Output the [x, y] coordinate of the center of the cell containing the given text.  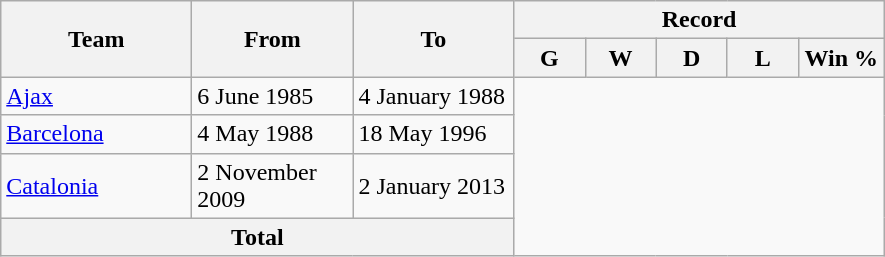
2 January 2013 [434, 186]
D [692, 58]
W [620, 58]
4 January 1988 [434, 96]
L [762, 58]
Win % [841, 58]
From [272, 39]
18 May 1996 [434, 134]
2 November 2009 [272, 186]
Team [96, 39]
Ajax [96, 96]
Barcelona [96, 134]
Record [699, 20]
G [550, 58]
Catalonia [96, 186]
To [434, 39]
Total [258, 237]
4 May 1988 [272, 134]
6 June 1985 [272, 96]
